Pinpoint the cell where the given text exists, returning its (x, y) midpoint coordinate. 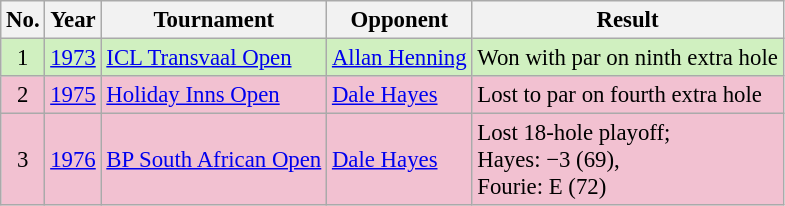
Year (73, 20)
1975 (73, 95)
Lost to par on fourth extra hole (628, 95)
Allan Henning (400, 58)
Opponent (400, 20)
Result (628, 20)
Tournament (214, 20)
Lost 18-hole playoff;Hayes: −3 (69),Fourie: E (72) (628, 160)
1 (23, 58)
No. (23, 20)
Holiday Inns Open (214, 95)
2 (23, 95)
BP South African Open (214, 160)
1973 (73, 58)
Won with par on ninth extra hole (628, 58)
1976 (73, 160)
3 (23, 160)
ICL Transvaal Open (214, 58)
